Detect which cell encompasses the target text, then output its (x, y) center coordinate. 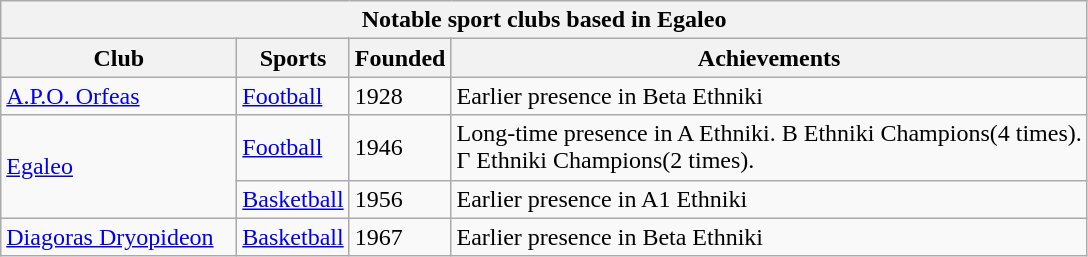
A.P.O. Orfeas (119, 96)
Notable sport clubs based in Egaleo (544, 20)
Club (119, 58)
1967 (400, 237)
Diagoras Dryopideon (119, 237)
Sports (293, 58)
1956 (400, 199)
Achievements (769, 58)
Founded (400, 58)
Long-time presence in A Ethniki. B Ethniki Champions(4 times).Γ Ethniki Champions(2 times). (769, 148)
1946 (400, 148)
Earlier presence in A1 Ethniki (769, 199)
1928 (400, 96)
Egaleo (119, 166)
